For the text-containing cell, return its midpoint in [X, Y] coordinate format. 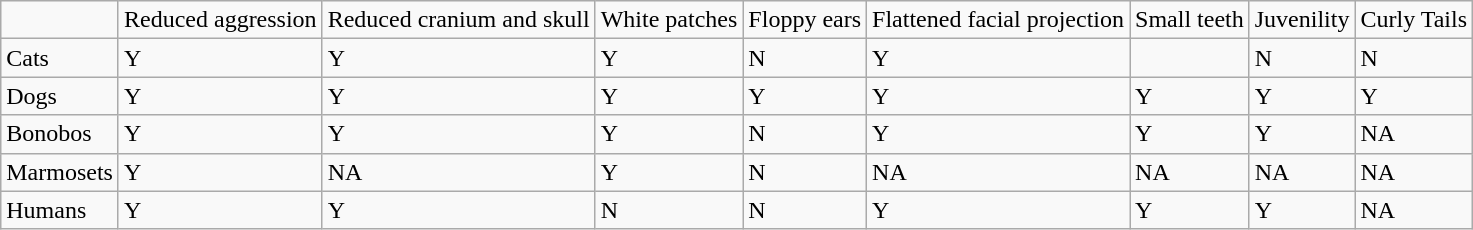
Cats [60, 58]
White patches [669, 20]
Reduced cranium and skull [458, 20]
Marmosets [60, 172]
Small teeth [1190, 20]
Floppy ears [805, 20]
Flattened facial projection [998, 20]
Humans [60, 210]
Curly Tails [1414, 20]
Bonobos [60, 134]
Dogs [60, 96]
Juvenility [1302, 20]
Reduced aggression [220, 20]
